Extract the (x, y) coordinate from the center of the cell holding the provided text.  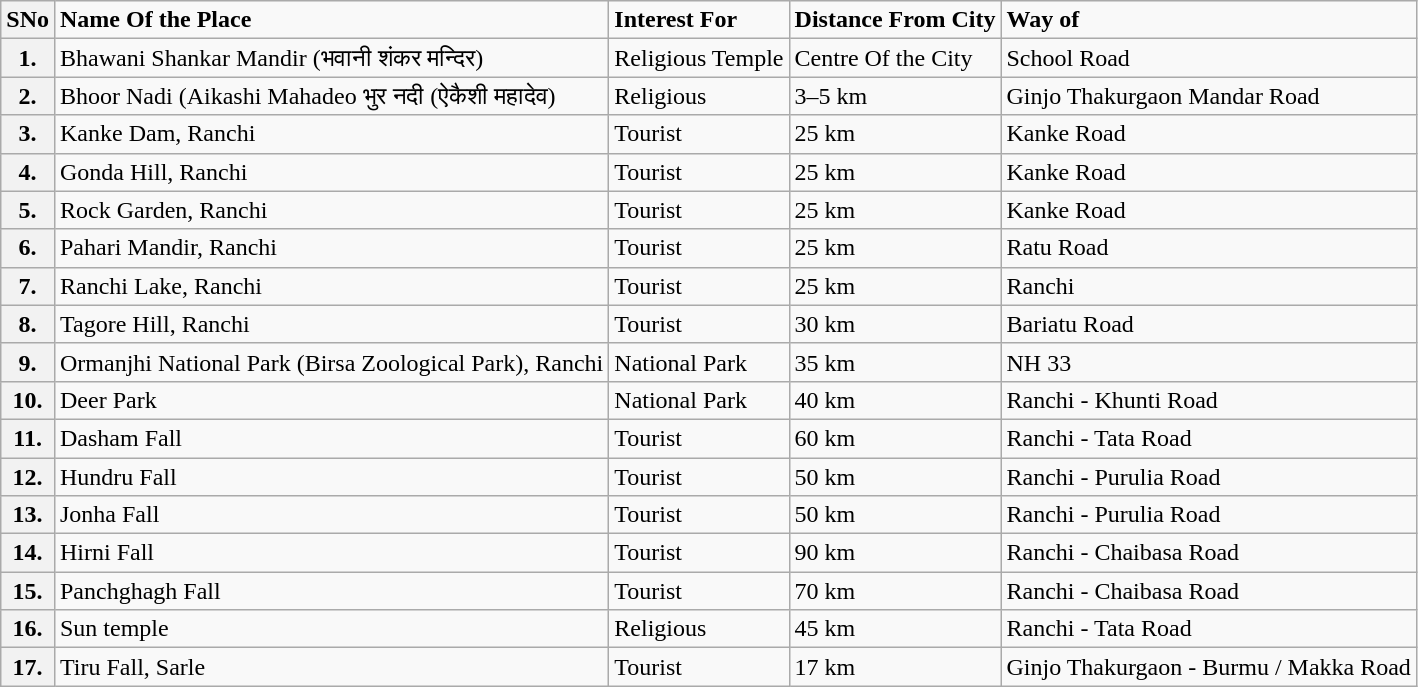
13. (28, 515)
Panchghagh Fall (331, 591)
School Road (1208, 58)
Dasham Fall (331, 438)
NH 33 (1208, 362)
12. (28, 477)
Name Of the Place (331, 20)
16. (28, 629)
45 km (895, 629)
Gonda Hill, Ranchi (331, 172)
35 km (895, 362)
2. (28, 96)
Bariatu Road (1208, 324)
10. (28, 400)
17. (28, 667)
Tagore Hill, Ranchi (331, 324)
40 km (895, 400)
Deer Park (331, 400)
Ranchi - Khunti Road (1208, 400)
Sun temple (331, 629)
Bhoor Nadi (Aikashi Mahadeo भुर नदी (ऐकैशी महादेव) (331, 96)
9. (28, 362)
5. (28, 210)
Ormanjhi National Park (Birsa Zoological Park), Ranchi (331, 362)
Tiru Fall, Sarle (331, 667)
Interest For (699, 20)
Hirni Fall (331, 553)
Jonha Fall (331, 515)
Rock Garden, Ranchi (331, 210)
Hundru Fall (331, 477)
Ginjo Thakurgaon - Burmu / Makka Road (1208, 667)
Centre Of the City (895, 58)
17 km (895, 667)
Religious Temple (699, 58)
3–5 km (895, 96)
7. (28, 286)
Ranchi Lake, Ranchi (331, 286)
90 km (895, 553)
Ginjo Thakurgaon Mandar Road (1208, 96)
4. (28, 172)
Ranchi (1208, 286)
6. (28, 248)
15. (28, 591)
Kanke Dam, Ranchi (331, 134)
3. (28, 134)
Ratu Road (1208, 248)
30 km (895, 324)
8. (28, 324)
Bhawani Shankar Mandir (भवानी शंकर मन्दिर) (331, 58)
11. (28, 438)
70 km (895, 591)
Pahari Mandir, Ranchi (331, 248)
14. (28, 553)
SNo (28, 20)
Way of (1208, 20)
1. (28, 58)
Distance From City (895, 20)
60 km (895, 438)
